Find where the given text appears and provide that cell's center as [X, Y] coordinate. 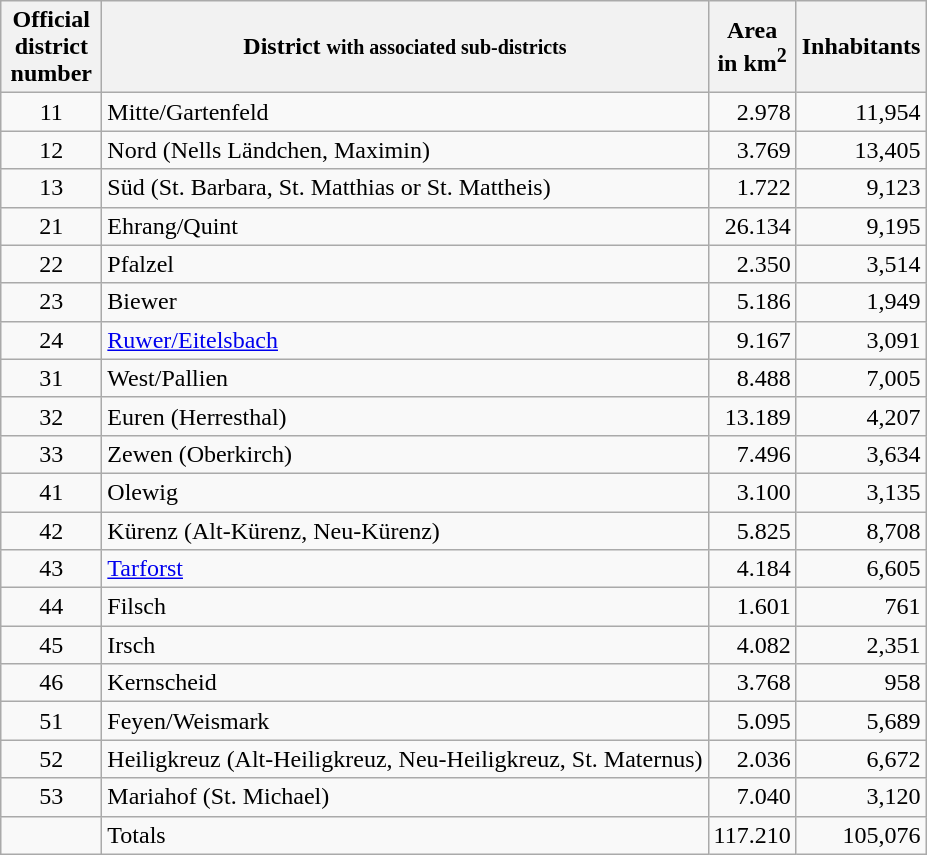
3.769 [752, 150]
Inhabitants [861, 47]
8.488 [752, 378]
Mitte/Gartenfeld [405, 112]
117.210 [752, 835]
761 [861, 607]
7.040 [752, 797]
26.134 [752, 226]
Filsch [405, 607]
105,076 [861, 835]
Biewer [405, 302]
Mariahof (St. Michael) [405, 797]
11 [52, 112]
3,634 [861, 454]
3,135 [861, 492]
Euren (Herresthal) [405, 416]
1.722 [752, 188]
51 [52, 721]
3.768 [752, 683]
5,689 [861, 721]
Tarforst [405, 569]
Olewig [405, 492]
2,351 [861, 645]
West/Pallien [405, 378]
Kernscheid [405, 683]
9,123 [861, 188]
21 [52, 226]
46 [52, 683]
13.189 [752, 416]
3,514 [861, 264]
24 [52, 340]
45 [52, 645]
44 [52, 607]
32 [52, 416]
4.184 [752, 569]
5.095 [752, 721]
22 [52, 264]
Official district number [52, 47]
53 [52, 797]
1.601 [752, 607]
13,405 [861, 150]
4,207 [861, 416]
31 [52, 378]
43 [52, 569]
23 [52, 302]
41 [52, 492]
6,672 [861, 759]
Nord (Nells Ländchen, Maximin) [405, 150]
7,005 [861, 378]
3,120 [861, 797]
52 [52, 759]
7.496 [752, 454]
4.082 [752, 645]
9,195 [861, 226]
Heiligkreuz (Alt-Heiligkreuz, Neu-Heiligkreuz, St. Maternus) [405, 759]
958 [861, 683]
9.167 [752, 340]
Kürenz (Alt-Kürenz, Neu-Kürenz) [405, 531]
8,708 [861, 531]
Süd (St. Barbara, St. Matthias or St. Mattheis) [405, 188]
5.825 [752, 531]
12 [52, 150]
Ehrang/Quint [405, 226]
13 [52, 188]
Ruwer/Eitelsbach [405, 340]
3,091 [861, 340]
11,954 [861, 112]
2.978 [752, 112]
Totals [405, 835]
1,949 [861, 302]
Pfalzel [405, 264]
Feyen/Weismark [405, 721]
2.036 [752, 759]
33 [52, 454]
District with associated sub-districts [405, 47]
2.350 [752, 264]
5.186 [752, 302]
Areain km2 [752, 47]
42 [52, 531]
Irsch [405, 645]
6,605 [861, 569]
Zewen (Oberkirch) [405, 454]
3.100 [752, 492]
